Output the (X, Y) coordinate of the center of the cell containing the given text.  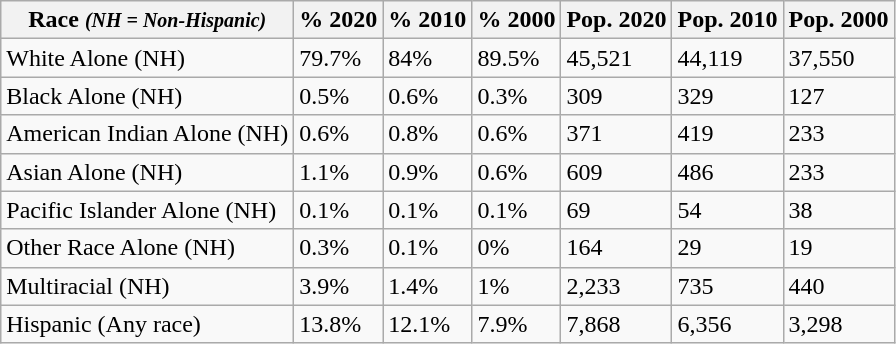
0.9% (428, 172)
44,119 (728, 58)
38 (838, 210)
Race (NH = Non-Hispanic) (148, 20)
309 (616, 96)
12.1% (428, 324)
609 (616, 172)
Pacific Islander Alone (NH) (148, 210)
2,233 (616, 286)
3.9% (338, 286)
6,356 (728, 324)
Multiracial (NH) (148, 286)
Hispanic (Any race) (148, 324)
127 (838, 96)
3,298 (838, 324)
13.8% (338, 324)
7,868 (616, 324)
Pop. 2010 (728, 20)
45,521 (616, 58)
37,550 (838, 58)
69 (616, 210)
735 (728, 286)
19 (838, 248)
419 (728, 134)
0.8% (428, 134)
Other Race Alone (NH) (148, 248)
% 2010 (428, 20)
0.5% (338, 96)
1% (516, 286)
Pop. 2000 (838, 20)
371 (616, 134)
1.4% (428, 286)
29 (728, 248)
0% (516, 248)
54 (728, 210)
329 (728, 96)
White Alone (NH) (148, 58)
% 2000 (516, 20)
1.1% (338, 172)
7.9% (516, 324)
79.7% (338, 58)
89.5% (516, 58)
486 (728, 172)
440 (838, 286)
84% (428, 58)
Asian Alone (NH) (148, 172)
American Indian Alone (NH) (148, 134)
Pop. 2020 (616, 20)
Black Alone (NH) (148, 96)
% 2020 (338, 20)
164 (616, 248)
